Search for the cell housing the specified text and yield its [X, Y] center coordinate. 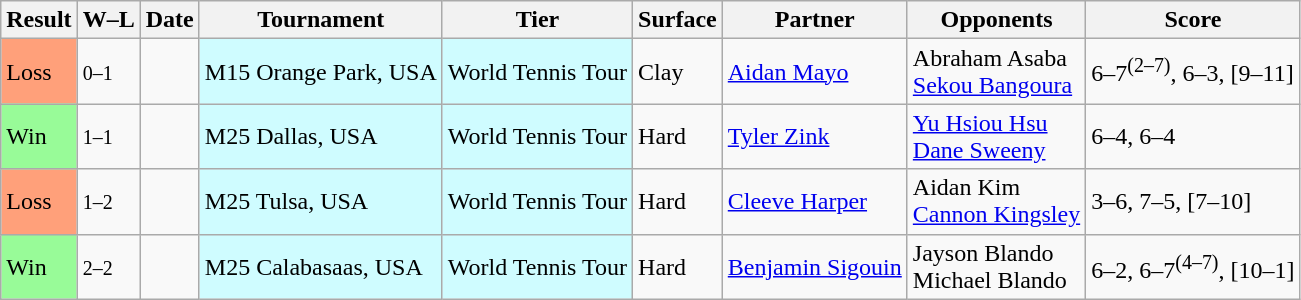
Benjamin Sigouin [814, 266]
Tournament [320, 20]
1–1 [108, 136]
Partner [814, 20]
Yu Hsiou Hsu Dane Sweeny [996, 136]
3–6, 7–5, [7–10] [1193, 202]
Abraham Asaba Sekou Bangoura [996, 72]
6–4, 6–4 [1193, 136]
Tier [537, 20]
Tyler Zink [814, 136]
M15 Orange Park, USA [320, 72]
0–1 [108, 72]
1–2 [108, 202]
Result [39, 20]
2–2 [108, 266]
M25 Calabasaas, USA [320, 266]
Jayson Blando Michael Blando [996, 266]
W–L [108, 20]
Clay [678, 72]
Opponents [996, 20]
6–7(2–7), 6–3, [9–11] [1193, 72]
6–2, 6–7(4–7), [10–1] [1193, 266]
Cleeve Harper [814, 202]
Aidan Kim Cannon Kingsley [996, 202]
M25 Tulsa, USA [320, 202]
Score [1193, 20]
Date [170, 20]
Aidan Mayo [814, 72]
M25 Dallas, USA [320, 136]
Surface [678, 20]
